Search for the cell housing the specified text and yield its (X, Y) center coordinate. 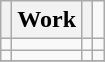
Work (47, 20)
